Output the (x, y) coordinate of the center of the cell containing the given text.  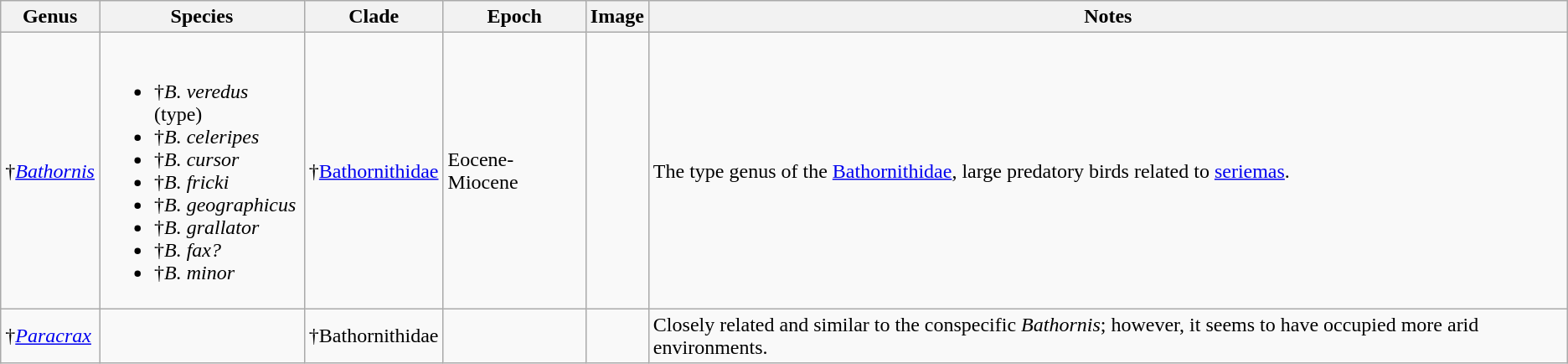
Genus (50, 17)
Closely related and similar to the conspecific Bathornis; however, it seems to have occupied more arid environments. (1107, 335)
Epoch (514, 17)
†B. veredus (type)†B. celeripes†B. cursor†B. fricki†B. geographicus†B. grallator†B. fax?†B. minor (201, 171)
Clade (374, 17)
Eocene-Miocene (514, 171)
Species (201, 17)
†Paracrax (50, 335)
†Bathornis (50, 171)
The type genus of the Bathornithidae, large predatory birds related to seriemas. (1107, 171)
Image (616, 17)
Notes (1107, 17)
